Return the [x, y] coordinate for the center point of the cell that contains the specified text.  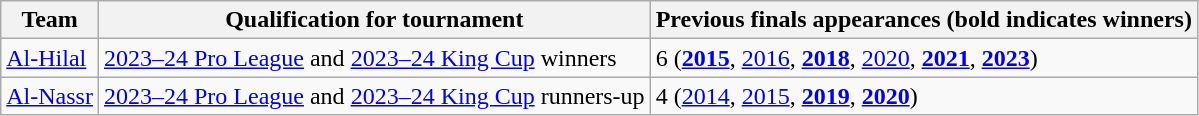
4 (2014, 2015, 2019, 2020) [924, 96]
6 (2015, 2016, 2018, 2020, 2021, 2023) [924, 58]
2023–24 Pro League and 2023–24 King Cup winners [374, 58]
Al-Nassr [50, 96]
2023–24 Pro League and 2023–24 King Cup runners-up [374, 96]
Al-Hilal [50, 58]
Team [50, 20]
Qualification for tournament [374, 20]
Previous finals appearances (bold indicates winners) [924, 20]
